Pinpoint the cell where the given text exists, returning its (x, y) midpoint coordinate. 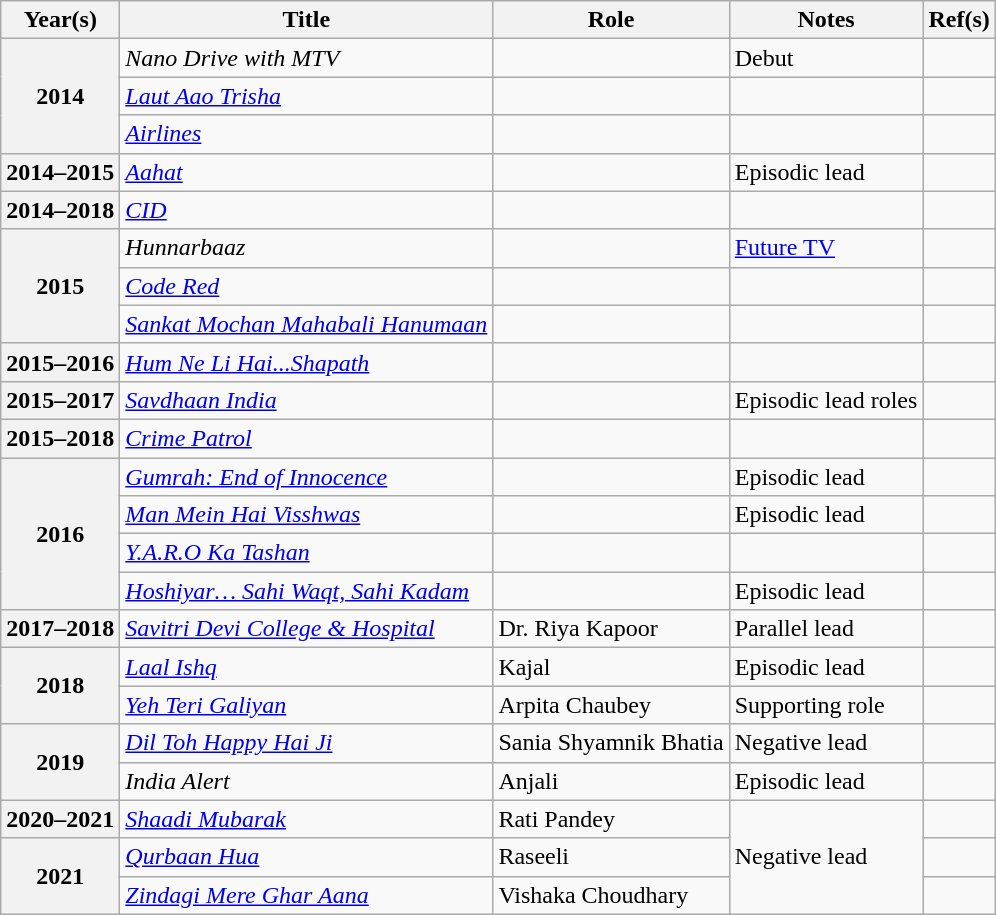
2015–2017 (60, 400)
Dil Toh Happy Hai Ji (306, 743)
2015–2016 (60, 362)
2018 (60, 686)
Arpita Chaubey (611, 705)
Shaadi Mubarak (306, 819)
Hunnarbaaz (306, 248)
2021 (60, 876)
2015–2018 (60, 438)
Vishaka Choudhary (611, 895)
2014–2018 (60, 210)
Debut (826, 58)
2016 (60, 534)
Qurbaan Hua (306, 857)
Hum Ne Li Hai...Shapath (306, 362)
Laal Ishq (306, 667)
Year(s) (60, 20)
2020–2021 (60, 819)
Title (306, 20)
Airlines (306, 134)
CID (306, 210)
Aahat (306, 172)
Future TV (826, 248)
Nano Drive with MTV (306, 58)
Laut Aao Trisha (306, 96)
Savdhaan India (306, 400)
Code Red (306, 286)
Parallel lead (826, 629)
Y.A.R.O Ka Tashan (306, 553)
Yeh Teri Galiyan (306, 705)
Notes (826, 20)
Kajal (611, 667)
Rati Pandey (611, 819)
Role (611, 20)
Gumrah: End of Innocence (306, 477)
Sania Shyamnik Bhatia (611, 743)
Raseeli (611, 857)
2014–2015 (60, 172)
Hoshiyar… Sahi Waqt, Sahi Kadam (306, 591)
Dr. Riya Kapoor (611, 629)
Crime Patrol (306, 438)
Supporting role (826, 705)
India Alert (306, 781)
2015 (60, 286)
Sankat Mochan Mahabali Hanumaan (306, 324)
Savitri Devi College & Hospital (306, 629)
Man Mein Hai Visshwas (306, 515)
Episodic lead roles (826, 400)
Zindagi Mere Ghar Aana (306, 895)
2017–2018 (60, 629)
Anjali (611, 781)
2019 (60, 762)
Ref(s) (959, 20)
2014 (60, 96)
